Extract the (x, y) coordinate from the center of the cell holding the provided text.  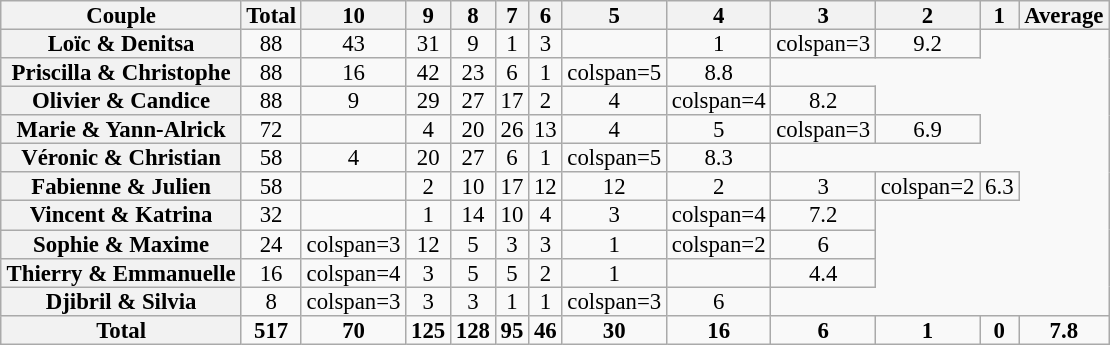
Average (1064, 16)
9.2 (927, 44)
7.8 (1064, 330)
31 (428, 44)
7 (512, 16)
Couple (121, 16)
Sophie & Maxime (121, 244)
6.3 (1000, 186)
30 (614, 330)
Olivier & Candice (121, 102)
46 (546, 330)
Djibril & Silvia (121, 302)
29 (428, 102)
13 (546, 130)
32 (271, 216)
24 (271, 244)
125 (428, 330)
8.3 (718, 158)
Thierry & Emmanuelle (121, 272)
Loïc & Denitsa (121, 44)
7.2 (823, 216)
14 (474, 216)
23 (474, 72)
Véronic & Christian (121, 158)
26 (512, 130)
0 (1000, 330)
4.4 (823, 272)
8.2 (823, 102)
72 (271, 130)
517 (271, 330)
95 (512, 330)
Marie & Yann-Alrick (121, 130)
70 (353, 330)
Fabienne & Julien (121, 186)
42 (428, 72)
43 (353, 44)
6.9 (927, 130)
8.8 (718, 72)
Priscilla & Christophe (121, 72)
128 (474, 330)
Vincent & Katrina (121, 216)
